Extract the [X, Y] coordinate from the center of the cell holding the provided text.  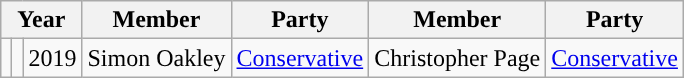
Christopher Page [458, 58]
2019 [52, 58]
Simon Oakley [156, 58]
Year [42, 20]
